Return the (x, y) coordinate for the center point of the cell that contains the specified text.  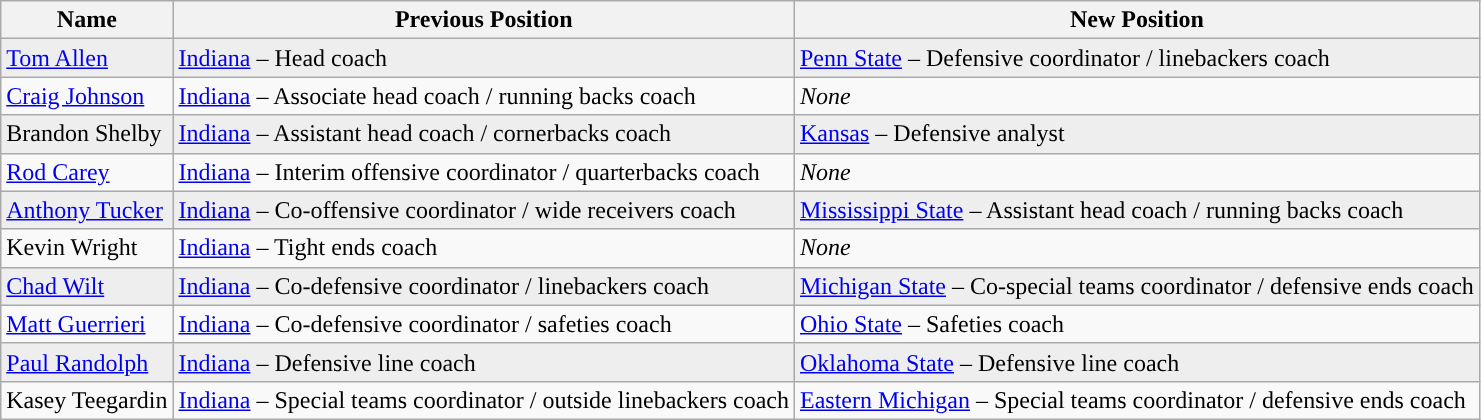
Ohio State – Safeties coach (1136, 324)
Indiana – Defensive line coach (484, 362)
Brandon Shelby (87, 134)
Craig Johnson (87, 96)
Indiana – Special teams coordinator / outside linebackers coach (484, 400)
Oklahoma State – Defensive line coach (1136, 362)
Indiana – Co-defensive coordinator / linebackers coach (484, 286)
Michigan State – Co-special teams coordinator / defensive ends coach (1136, 286)
Indiana – Co-defensive coordinator / safeties coach (484, 324)
Kasey Teegardin (87, 400)
Indiana – Associate head coach / running backs coach (484, 96)
Indiana – Co-offensive coordinator / wide receivers coach (484, 210)
Matt Guerrieri (87, 324)
Previous Position (484, 20)
Indiana – Head coach (484, 58)
Indiana – Tight ends coach (484, 248)
Penn State – Defensive coordinator / linebackers coach (1136, 58)
Eastern Michigan – Special teams coordinator / defensive ends coach (1136, 400)
Anthony Tucker (87, 210)
Rod Carey (87, 172)
Name (87, 20)
Kevin Wright (87, 248)
Indiana – Assistant head coach / cornerbacks coach (484, 134)
Paul Randolph (87, 362)
Chad Wilt (87, 286)
Tom Allen (87, 58)
Kansas – Defensive analyst (1136, 134)
Mississippi State – Assistant head coach / running backs coach (1136, 210)
Indiana – Interim offensive coordinator / quarterbacks coach (484, 172)
New Position (1136, 20)
